Return the (x, y) coordinate for the center point of the cell that contains the specified text.  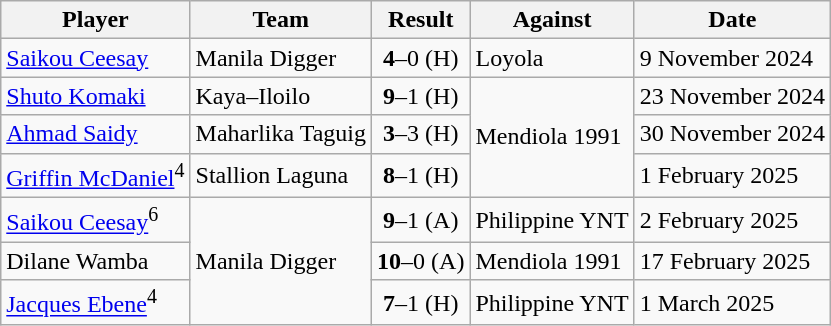
Kaya–Iloilo (281, 96)
17 February 2025 (732, 261)
Maharlika Taguig (281, 134)
Saikou Ceesay6 (96, 220)
30 November 2024 (732, 134)
23 November 2024 (732, 96)
Loyola (552, 58)
9–1 (H) (421, 96)
9–1 (A) (421, 220)
1 February 2025 (732, 176)
Griffin McDaniel4 (96, 176)
Ahmad Saidy (96, 134)
Shuto Komaki (96, 96)
Dilane Wamba (96, 261)
3–3 (H) (421, 134)
Stallion Laguna (281, 176)
10–0 (A) (421, 261)
Result (421, 20)
Jacques Ebene4 (96, 302)
4–0 (H) (421, 58)
1 March 2025 (732, 302)
2 February 2025 (732, 220)
Date (732, 20)
9 November 2024 (732, 58)
Team (281, 20)
Saikou Ceesay (96, 58)
Against (552, 20)
8–1 (H) (421, 176)
7–1 (H) (421, 302)
Player (96, 20)
